Locate the cell with the specified text and output its [x, y] center coordinate. 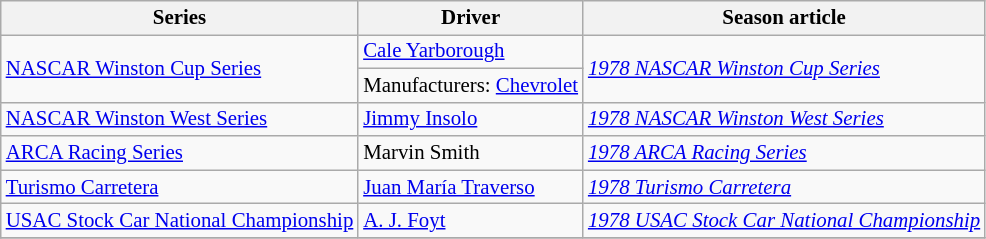
USAC Stock Car National Championship [180, 221]
Marvin Smith [470, 153]
Driver [470, 18]
1978 Turismo Carretera [784, 187]
Turismo Carretera [180, 187]
1978 NASCAR Winston West Series [784, 119]
Cale Yarborough [470, 51]
Jimmy Insolo [470, 119]
1978 NASCAR Winston Cup Series [784, 68]
Season article [784, 18]
NASCAR Winston West Series [180, 119]
ARCA Racing Series [180, 153]
Juan María Traverso [470, 187]
1978 ARCA Racing Series [784, 153]
NASCAR Winston Cup Series [180, 68]
A. J. Foyt [470, 221]
1978 USAC Stock Car National Championship [784, 221]
Series [180, 18]
Manufacturers: Chevrolet [470, 85]
